Pinpoint the cell where the given text exists, returning its [x, y] midpoint coordinate. 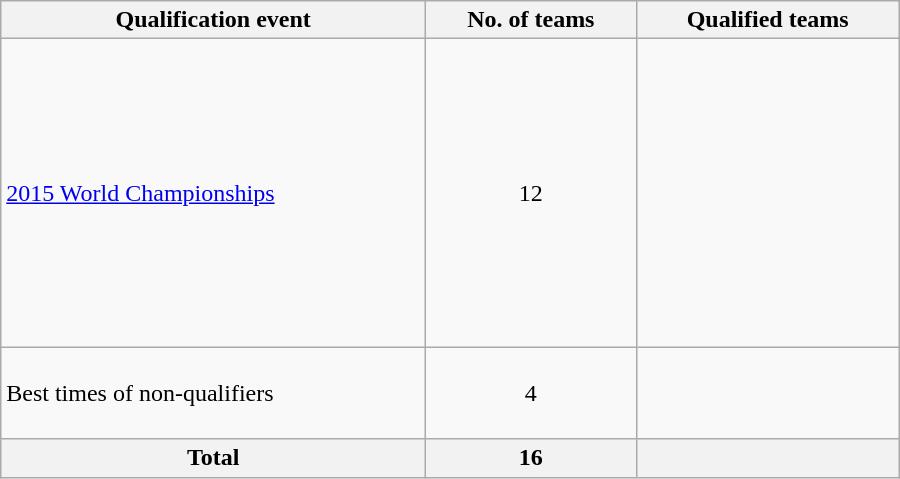
12 [531, 193]
4 [531, 393]
Best times of non-qualifiers [214, 393]
Qualification event [214, 20]
Total [214, 458]
2015 World Championships [214, 193]
Qualified teams [768, 20]
16 [531, 458]
No. of teams [531, 20]
